Locate the cell with the specified text and output its [x, y] center coordinate. 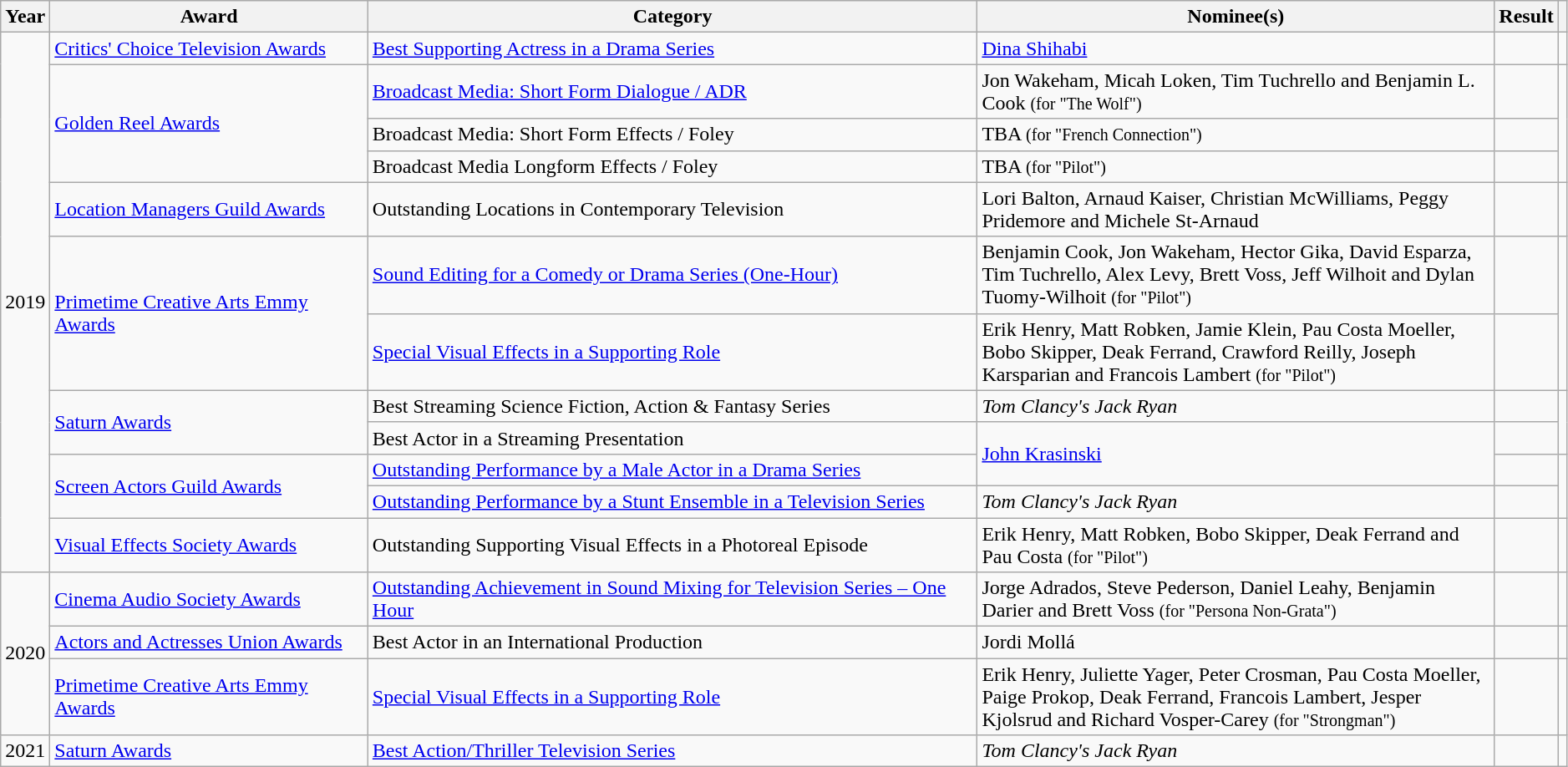
2020 [25, 653]
Jorge Adrados, Steve Pederson, Daniel Leahy, Benjamin Darier and Brett Voss (for "Persona Non-Grata") [1236, 600]
Best Streaming Science Fiction, Action & Fantasy Series [672, 406]
Benjamin Cook, Jon Wakeham, Hector Gika, David Esparza, Tim Tuchrello, Alex Levy, Brett Voss, Jeff Wilhoit and Dylan Tuomy-Wilhoit (for "Pilot") [1236, 275]
Outstanding Locations in Contemporary Television [672, 209]
Best Actor in an International Production [672, 643]
Lori Balton, Arnaud Kaiser, Christian McWilliams, Peggy Pridemore and Michele St-Arnaud [1236, 209]
Award [209, 17]
Nominee(s) [1236, 17]
Outstanding Supporting Visual Effects in a Photoreal Episode [672, 545]
Critics' Choice Television Awards [209, 48]
Best Action/Thriller Television Series [672, 751]
Actors and Actresses Union Awards [209, 643]
Year [25, 17]
Best Supporting Actress in a Drama Series [672, 48]
Erik Henry, Matt Robken, Bobo Skipper, Deak Ferrand and Pau Costa (for "Pilot") [1236, 545]
Broadcast Media Longform Effects / Foley [672, 166]
Golden Reel Awards [209, 124]
TBA (for "French Connection") [1236, 135]
Category [672, 17]
Screen Actors Guild Awards [209, 485]
Outstanding Achievement in Sound Mixing for Television Series – One Hour [672, 600]
Best Actor in a Streaming Presentation [672, 438]
2019 [25, 302]
Jon Wakeham, Micah Loken, Tim Tuchrello and Benjamin L. Cook (for "The Wolf") [1236, 92]
Cinema Audio Society Awards [209, 600]
Broadcast Media: Short Form Effects / Foley [672, 135]
Dina Shihabi [1236, 48]
Outstanding Performance by a Stunt Ensemble in a Television Series [672, 501]
John Krasinski [1236, 454]
Result [1526, 17]
Broadcast Media: Short Form Dialogue / ADR [672, 92]
2021 [25, 751]
Visual Effects Society Awards [209, 545]
TBA (for "Pilot") [1236, 166]
Sound Editing for a Comedy or Drama Series (One-Hour) [672, 275]
Jordi Mollá [1236, 643]
Location Managers Guild Awards [209, 209]
Outstanding Performance by a Male Actor in a Drama Series [672, 470]
